Return (X, Y) of the center of cell containing provided text 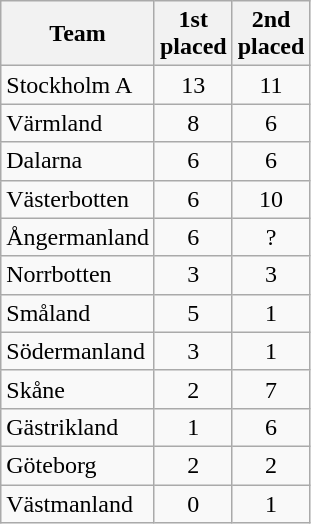
2nd placed (271, 34)
11 (271, 85)
5 (193, 313)
8 (193, 123)
Skåne (78, 389)
Team (78, 34)
Västerbotten (78, 199)
Gästrikland (78, 427)
? (271, 237)
Stockholm A (78, 85)
1st placed (193, 34)
Dalarna (78, 161)
Norrbotten (78, 275)
13 (193, 85)
Västmanland (78, 503)
Göteborg (78, 465)
7 (271, 389)
10 (271, 199)
Småland (78, 313)
Värmland (78, 123)
Södermanland (78, 351)
0 (193, 503)
Ångermanland (78, 237)
